Detect which cell encompasses the target text, then output its (X, Y) center coordinate. 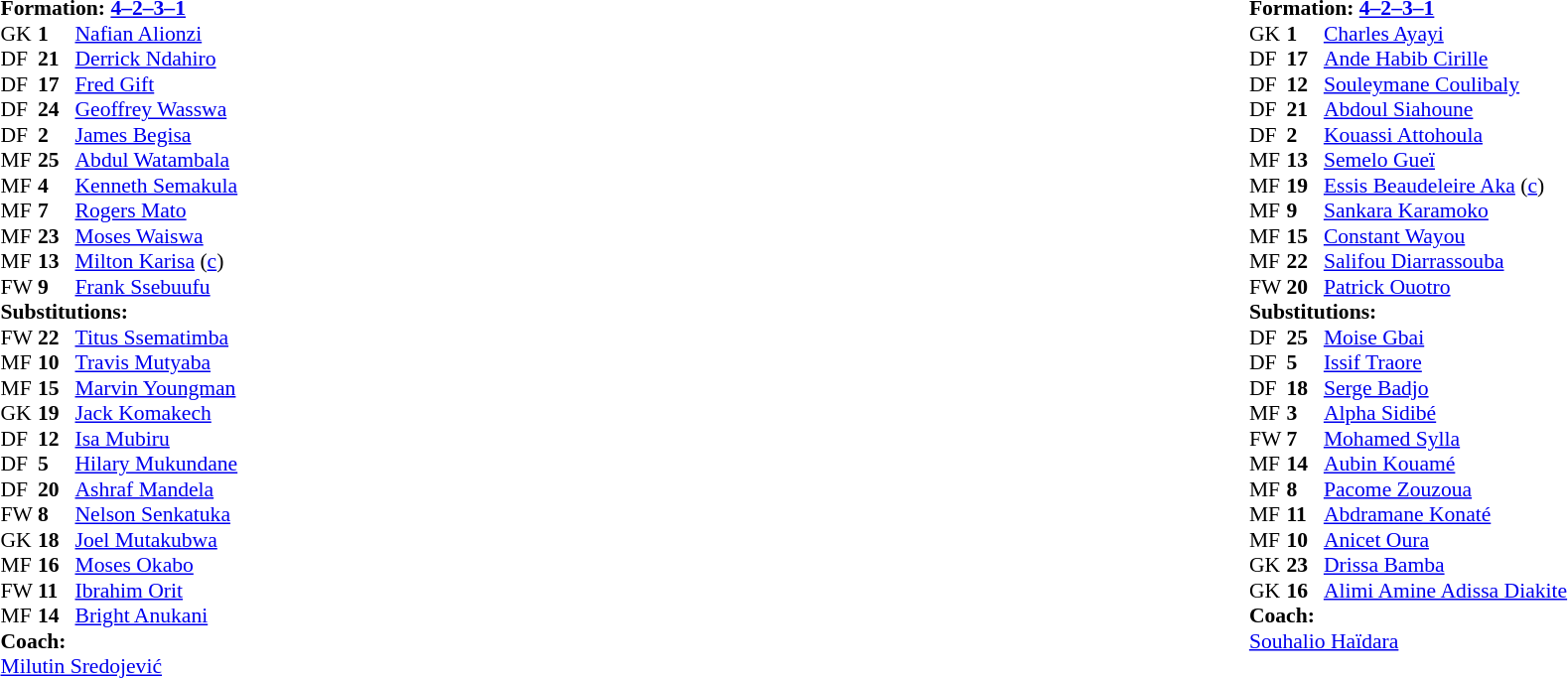
Ashraf Mandela (157, 489)
Alpha Sidibé (1446, 414)
Geoffrey Wasswa (157, 110)
Pacome Zouzoua (1446, 489)
4 (57, 186)
Ande Habib Cirille (1446, 59)
3 (1305, 414)
24 (57, 110)
Moses Okabo (157, 565)
Titus Ssematimba (157, 338)
Drissa Bamba (1446, 565)
Bright Anukani (157, 616)
Jack Komakech (157, 414)
Charles Ayayi (1446, 34)
Sankara Karamoko (1446, 211)
Mohamed Sylla (1446, 439)
Ibrahim Orit (157, 591)
Isa Mubiru (157, 439)
Travis Mutyaba (157, 362)
Aubin Kouamé (1446, 464)
Souhalio Haïdara (1408, 641)
Nafian Alionzi (157, 34)
Fred Gift (157, 84)
Souleymane Coulibaly (1446, 84)
Kouassi Attohoula (1446, 135)
Patrick Ouotro (1446, 287)
Rogers Mato (157, 211)
Serge Badjo (1446, 388)
Nelson Senkatuka (157, 515)
Alimi Amine Adissa Diakite (1446, 591)
Issif Traore (1446, 362)
Kenneth Semakula (157, 186)
Frank Ssebuufu (157, 287)
Moise Gbai (1446, 338)
Hilary Mukundane (157, 464)
Salifou Diarrassouba (1446, 261)
Abdul Watambala (157, 160)
Marvin Youngman (157, 388)
Semelo Gueï (1446, 160)
Derrick Ndahiro (157, 59)
Joel Mutakubwa (157, 540)
James Begisa (157, 135)
Milton Karisa (c) (157, 261)
Constant Wayou (1446, 236)
Abdoul Siahoune (1446, 110)
Moses Waiswa (157, 236)
Essis Beaudeleire Aka (c) (1446, 186)
Abdramane Konaté (1446, 515)
Anicet Oura (1446, 540)
